Provide the (X, Y) coordinate of the cell's center where the given text is located.  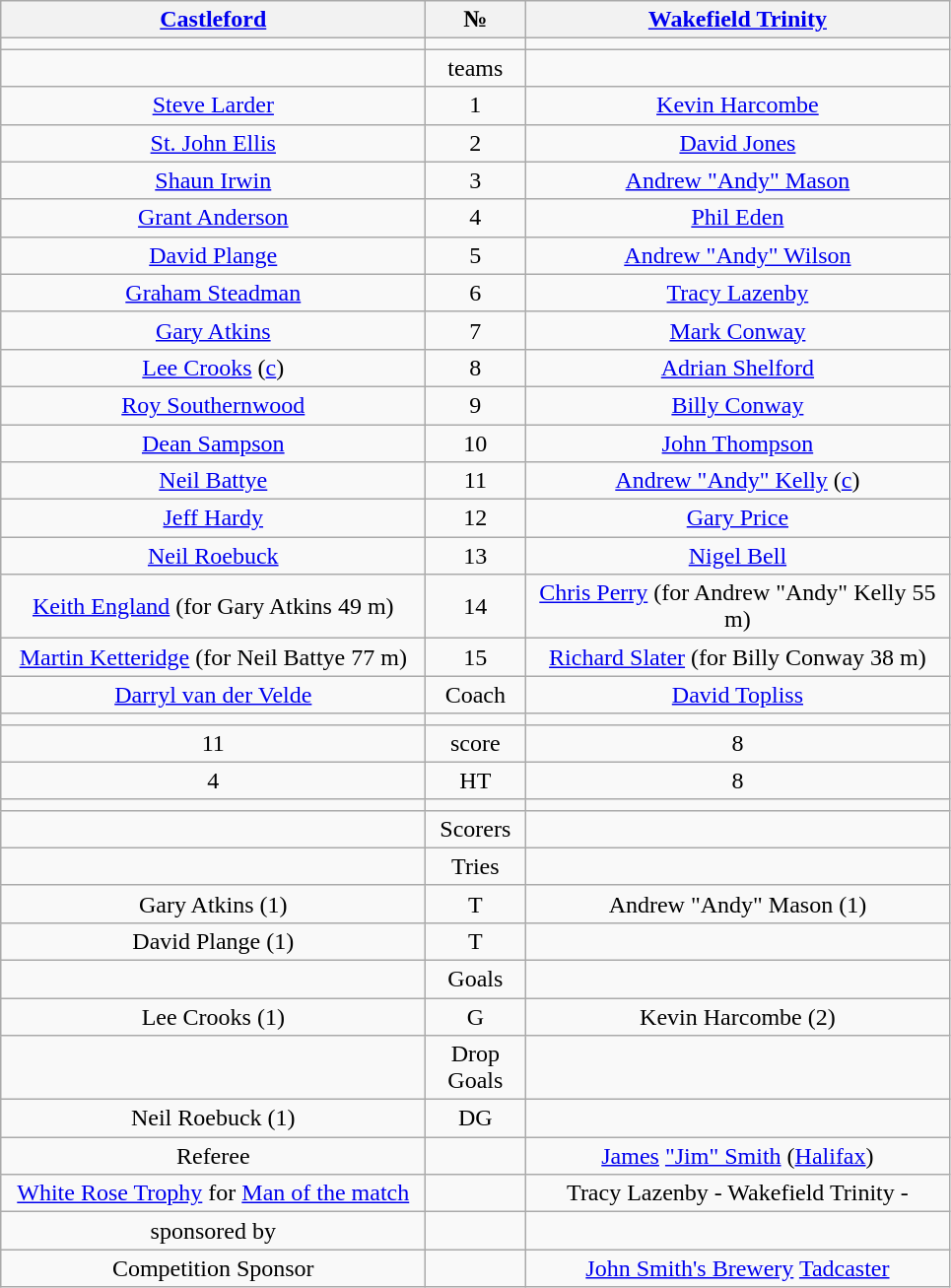
White Rose Trophy for Man of the match (213, 1193)
Tracy Lazenby - Wakefield Trinity - (737, 1193)
Andrew "Andy" Mason (737, 180)
Gary Atkins (213, 330)
G (475, 1016)
Darryl van der Velde (213, 695)
Tracy Lazenby (737, 293)
Adrian Shelford (737, 368)
Wakefield Trinity (737, 20)
Richard Slater (for Billy Conway 38 m) (737, 657)
1 (475, 105)
Coach (475, 695)
Nigel Bell (737, 556)
Martin Ketteridge (for Neil Battye 77 m) (213, 657)
Roy Southernwood (213, 405)
HT (475, 780)
5 (475, 255)
13 (475, 556)
Grant Anderson (213, 218)
Keith England (for Gary Atkins 49 m) (213, 607)
David Topliss (737, 695)
15 (475, 657)
Billy Conway (737, 405)
Gary Atkins (1) (213, 904)
Gary Price (737, 518)
teams (475, 68)
Neil Roebuck (1) (213, 1119)
12 (475, 518)
7 (475, 330)
Andrew "Andy" Wilson (737, 255)
Referee (213, 1156)
Competition Sponsor (213, 1268)
David Plange (1) (213, 941)
10 (475, 442)
James "Jim" Smith (Halifax) (737, 1156)
Neil Battye (213, 481)
sponsored by (213, 1231)
Drop Goals (475, 1068)
score (475, 743)
Kevin Harcombe (2) (737, 1016)
9 (475, 405)
3 (475, 180)
Lee Crooks (c) (213, 368)
David Jones (737, 143)
Lee Crooks (1) (213, 1016)
Dean Sampson (213, 442)
2 (475, 143)
Castleford (213, 20)
Jeff Hardy (213, 518)
Tries (475, 866)
John Smith's Brewery Tadcaster (737, 1268)
6 (475, 293)
David Plange (213, 255)
14 (475, 607)
№ (475, 20)
Scorers (475, 829)
Andrew "Andy" Kelly (c) (737, 481)
Mark Conway (737, 330)
Graham Steadman (213, 293)
Andrew "Andy" Mason (1) (737, 904)
Phil Eden (737, 218)
St. John Ellis (213, 143)
DG (475, 1119)
Kevin Harcombe (737, 105)
John Thompson (737, 442)
Goals (475, 979)
Shaun Irwin (213, 180)
Neil Roebuck (213, 556)
Steve Larder (213, 105)
Chris Perry (for Andrew "Andy" Kelly 55 m) (737, 607)
